Identify which cell holds the provided text, then report its (x, y) central coordinate. 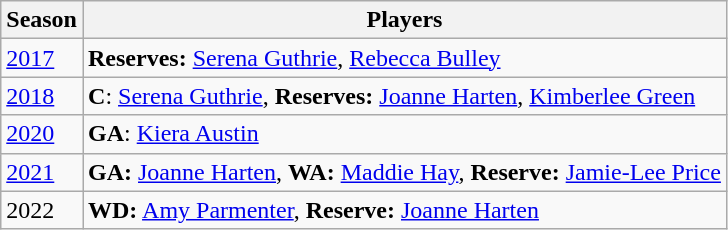
Players (404, 20)
C: Serena Guthrie, Reserves: Joanne Harten, Kimberlee Green (404, 96)
GA: Kiera Austin (404, 134)
GA: Joanne Harten, WA: Maddie Hay, Reserve: Jamie-Lee Price (404, 172)
2018 (42, 96)
Season (42, 20)
2022 (42, 210)
2020 (42, 134)
2021 (42, 172)
WD: Amy Parmenter, Reserve: Joanne Harten (404, 210)
Reserves: Serena Guthrie, Rebecca Bulley (404, 58)
2017 (42, 58)
